Provide the (x, y) coordinate of the cell's center where the given text is located.  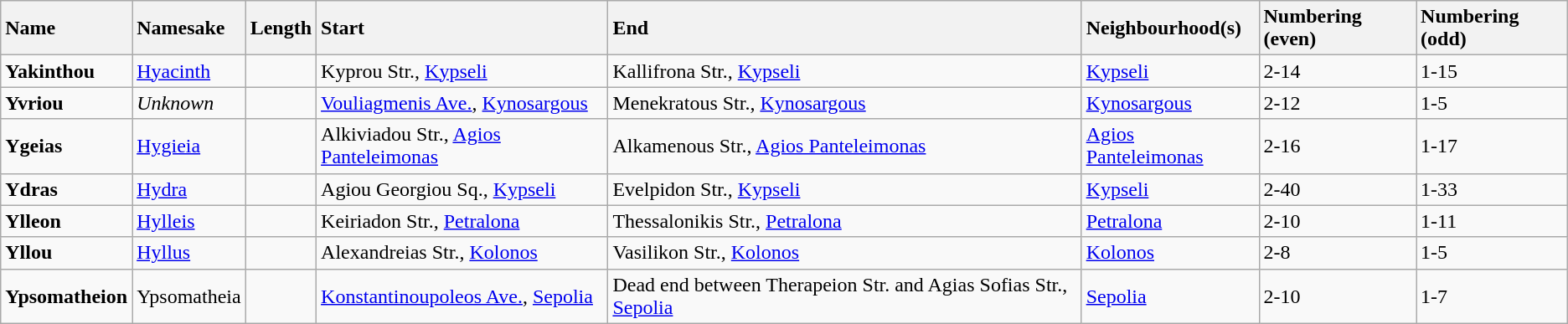
Hygieia (189, 146)
Ygeias (67, 146)
Start (462, 28)
Dead end between Therapeion Str. and Agias Sofias Str., Sepolia (844, 296)
1-11 (1493, 221)
2-8 (1338, 253)
Yllou (67, 253)
Numbering (even) (1338, 28)
Kynosargous (1170, 103)
Vasilikon Str., Kolonos (844, 253)
Ylleon (67, 221)
Alkamenous Str., Agios Panteleimonas (844, 146)
Ypsomatheia (189, 296)
Numbering (odd) (1493, 28)
Thessalonikis Str., Petralona (844, 221)
Sepolia (1170, 296)
Alkiviadou Str., Agios Panteleimonas (462, 146)
Unknown (189, 103)
Hylleis (189, 221)
Hyllus (189, 253)
Length (281, 28)
Konstantinoupoleos Ave., Sepolia (462, 296)
Vouliagmenis Ave., Kynosargous (462, 103)
Ydras (67, 189)
Yakinthou (67, 71)
Hyacinth (189, 71)
Name (67, 28)
Agiou Georgiou Sq., Kypseli (462, 189)
2-14 (1338, 71)
Keiriadon Str., Petralona (462, 221)
1-15 (1493, 71)
Ypsomatheion (67, 296)
2-16 (1338, 146)
1-17 (1493, 146)
Alexandreias Str., Kolonos (462, 253)
Yvriou (67, 103)
Evelpidon Str., Kypseli (844, 189)
Kallifrona Str., Kypseli (844, 71)
2-40 (1338, 189)
Kolonos (1170, 253)
Neighbourhood(s) (1170, 28)
Menekratous Str., Kynosargous (844, 103)
1-33 (1493, 189)
1-7 (1493, 296)
Petralona (1170, 221)
2-12 (1338, 103)
End (844, 28)
Agios Panteleimonas (1170, 146)
Hydra (189, 189)
Namesake (189, 28)
Kyprou Str., Kypseli (462, 71)
